Identify which cell holds the provided text, then report its (x, y) central coordinate. 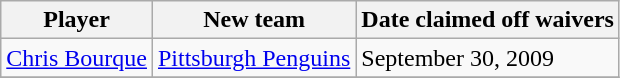
Player (77, 20)
September 30, 2009 (488, 58)
New team (254, 20)
Chris Bourque (77, 58)
Pittsburgh Penguins (254, 58)
Date claimed off waivers (488, 20)
